Detect which cell encompasses the target text, then output its [X, Y] center coordinate. 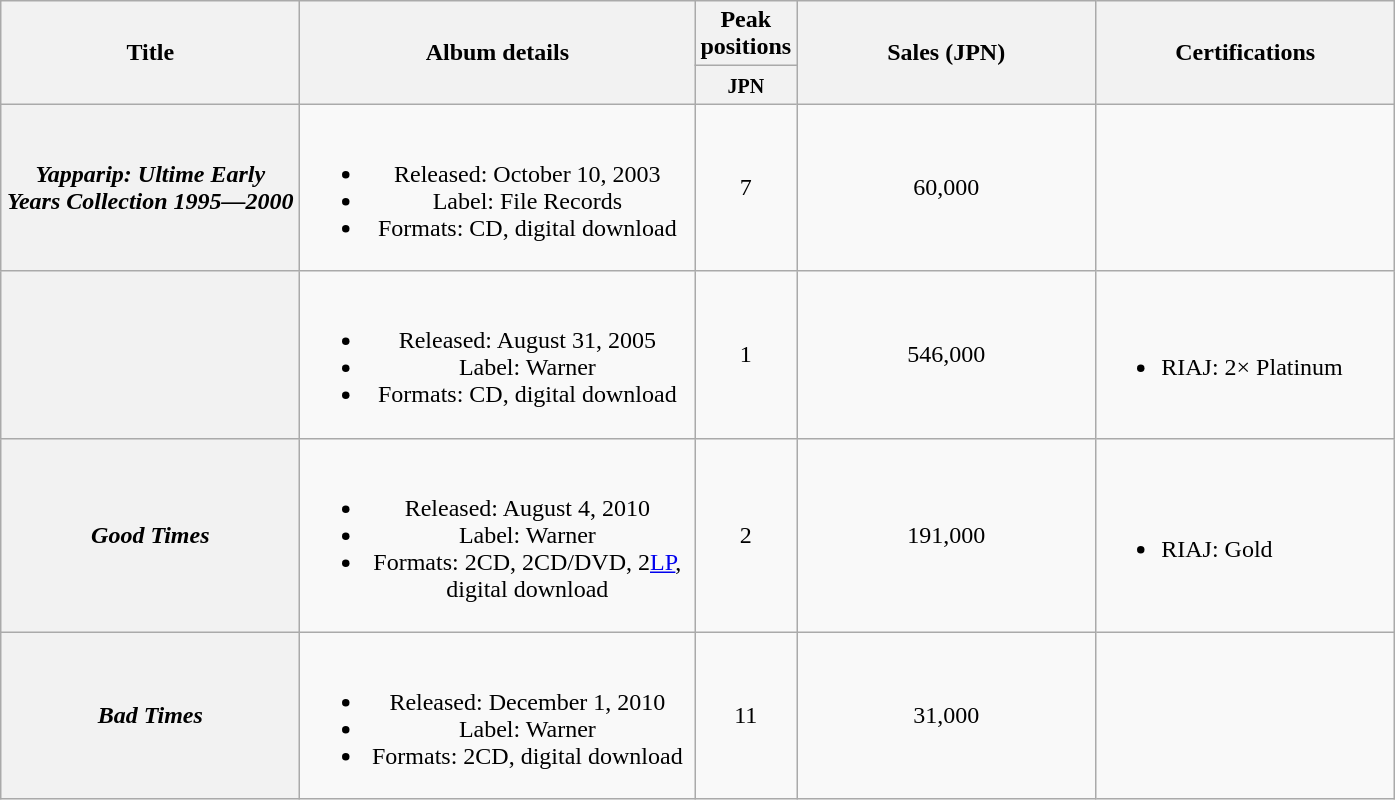
Album details [498, 52]
Sales (JPN) [946, 52]
191,000 [946, 535]
11 [746, 716]
Yapparip: Ultime Early Years Collection 1995—2000 [150, 188]
7 [746, 188]
Peak positions [746, 34]
1 [746, 354]
JPN [746, 85]
Released: December 1, 2010 Label: WarnerFormats: 2CD, digital download [498, 716]
2 [746, 535]
546,000 [946, 354]
Released: August 31, 2005 Label: WarnerFormats: CD, digital download [498, 354]
Released: October 10, 2003 Label: File RecordsFormats: CD, digital download [498, 188]
Good Times [150, 535]
31,000 [946, 716]
Certifications [1246, 52]
RIAJ: Gold [1246, 535]
RIAJ: 2× Platinum [1246, 354]
Title [150, 52]
60,000 [946, 188]
Bad Times [150, 716]
Released: August 4, 2010 Label: WarnerFormats: 2CD, 2CD/DVD, 2LP, digital download [498, 535]
